Provide the [x, y] coordinate of the cell's center where the given text is located.  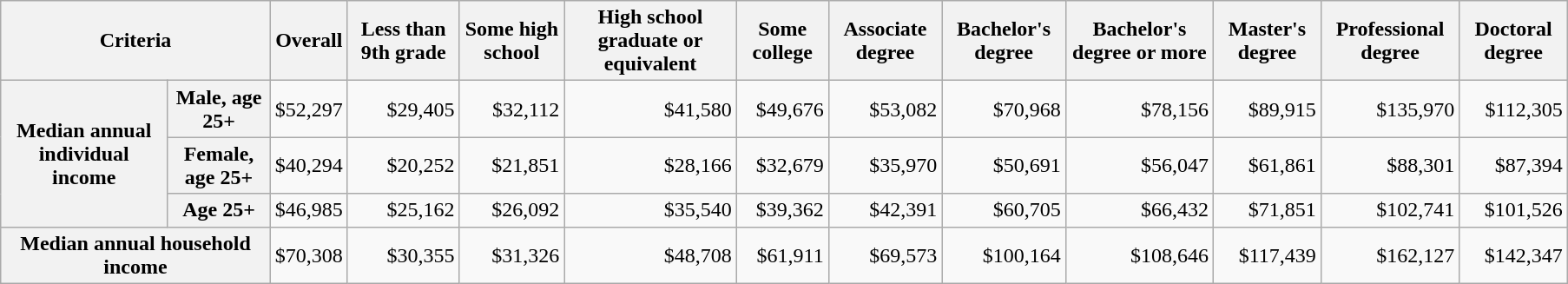
Some college [782, 41]
$142,347 [1513, 255]
$88,301 [1389, 165]
$102,741 [1389, 210]
$25,162 [403, 210]
$35,970 [885, 165]
$35,540 [650, 210]
$70,968 [1004, 109]
$49,676 [782, 109]
High school graduate or equivalent [650, 41]
$53,082 [885, 109]
Overall [309, 41]
$39,362 [782, 210]
$41,580 [650, 109]
$108,646 [1139, 255]
$32,679 [782, 165]
$31,326 [512, 255]
$112,305 [1513, 109]
$26,092 [512, 210]
$117,439 [1268, 255]
$60,705 [1004, 210]
$32,112 [512, 109]
Some high school [512, 41]
$78,156 [1139, 109]
$21,851 [512, 165]
$87,394 [1513, 165]
Less than 9th grade [403, 41]
Age 25+ [219, 210]
Criteria [135, 41]
Master's degree [1268, 41]
Associate degree [885, 41]
Bachelor's degree [1004, 41]
Median annual individual income [84, 154]
Male, age 25+ [219, 109]
Median annual household income [135, 255]
Professional degree [1389, 41]
$56,047 [1139, 165]
$48,708 [650, 255]
$135,970 [1389, 109]
$101,526 [1513, 210]
$66,432 [1139, 210]
$28,166 [650, 165]
$61,911 [782, 255]
$50,691 [1004, 165]
$89,915 [1268, 109]
Bachelor's degree or more [1139, 41]
Female, age 25+ [219, 165]
$162,127 [1389, 255]
$30,355 [403, 255]
$61,861 [1268, 165]
$71,851 [1268, 210]
$20,252 [403, 165]
$40,294 [309, 165]
$70,308 [309, 255]
Doctoral degree [1513, 41]
$69,573 [885, 255]
$29,405 [403, 109]
$52,297 [309, 109]
$46,985 [309, 210]
$42,391 [885, 210]
$100,164 [1004, 255]
